Search for the cell housing the specified text and yield its [X, Y] center coordinate. 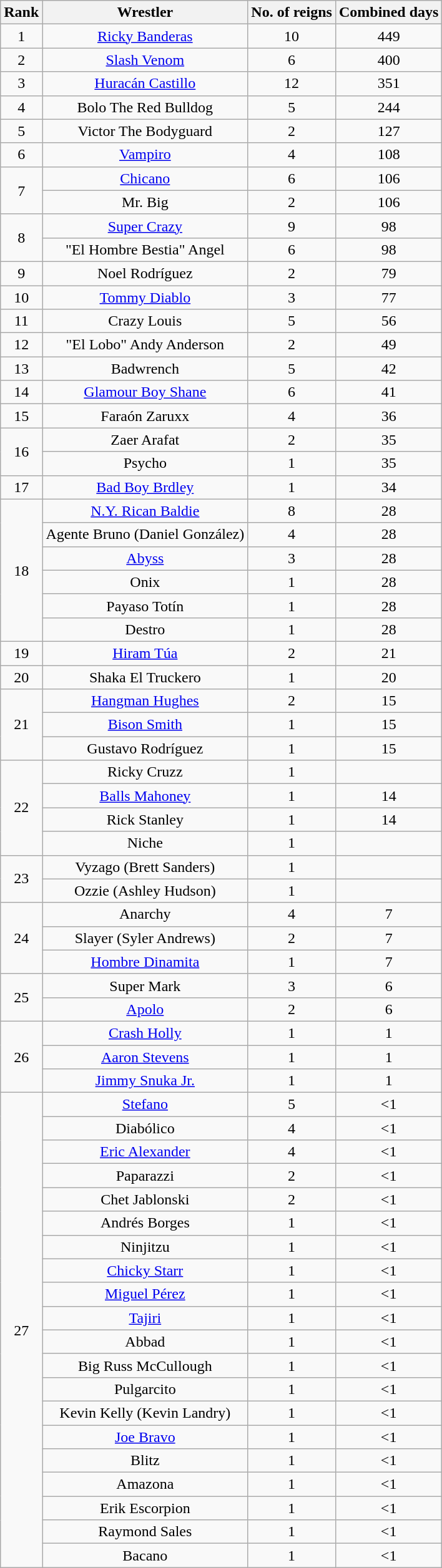
449 [388, 36]
16 [21, 452]
Tajiri [145, 1318]
Andrés Borges [145, 1223]
Faraón Zaruxx [145, 416]
11 [21, 321]
Badwrench [145, 369]
17 [21, 487]
"El Hombre Bestia" Angel [145, 249]
Joe Bravo [145, 1436]
Kevin Kelly (Kevin Landry) [145, 1413]
36 [388, 416]
Niche [145, 843]
Eric Alexander [145, 1152]
Stefano [145, 1105]
42 [388, 369]
Abyss [145, 558]
Aaron Stevens [145, 1057]
22 [21, 808]
Shaka El Truckero [145, 677]
Hombre Dinamita [145, 962]
Tommy Diablo [145, 298]
Bolo The Red Bulldog [145, 107]
Raymond Sales [145, 1532]
Chicky Starr [145, 1270]
Victor The Bodyguard [145, 131]
Huracán Castillo [145, 84]
Agente Bruno (Daniel González) [145, 535]
Amazona [145, 1484]
400 [388, 60]
49 [388, 345]
Destro [145, 629]
Super Crazy [145, 226]
56 [388, 321]
Vampiro [145, 155]
Anarchy [145, 914]
Bacano [145, 1556]
Super Mark [145, 985]
24 [21, 938]
Ricky Banderas [145, 36]
Payaso Totín [145, 606]
Rick Stanley [145, 820]
Slash Venom [145, 60]
Hangman Hughes [145, 701]
19 [21, 653]
Vyzago (Brett Sanders) [145, 867]
18 [21, 570]
Slayer (Syler Andrews) [145, 938]
Onix [145, 582]
27 [21, 1330]
Hiram Túa [145, 653]
Chicano [145, 178]
23 [21, 879]
79 [388, 273]
Zaer Arafat [145, 440]
Big Russ McCullough [145, 1365]
Ricky Cruzz [145, 772]
Glamour Boy Shane [145, 392]
13 [21, 369]
N.Y. Rican Baldie [145, 511]
Ozzie (Ashley Hudson) [145, 891]
77 [388, 298]
Diabólico [145, 1128]
Combined days [388, 12]
Crash Holly [145, 1033]
Erik Escorpion [145, 1508]
Mr. Big [145, 202]
Balls Mahoney [145, 796]
"El Lobo" Andy Anderson [145, 345]
Miguel Pérez [145, 1294]
127 [388, 131]
26 [21, 1057]
Pulgarcito [145, 1389]
Noel Rodríguez [145, 273]
108 [388, 155]
Psycho [145, 463]
Abbad [145, 1342]
244 [388, 107]
Jimmy Snuka Jr. [145, 1081]
Ninjitzu [145, 1247]
34 [388, 487]
Bison Smith [145, 725]
351 [388, 84]
Paparazzi [145, 1176]
Rank [21, 12]
Blitz [145, 1461]
Wrestler [145, 12]
Apolo [145, 1009]
41 [388, 392]
No. of reigns [292, 12]
Bad Boy Brdley [145, 487]
Chet Jablonski [145, 1199]
25 [21, 997]
Gustavo Rodríguez [145, 748]
Crazy Louis [145, 321]
